Provide the [X, Y] coordinate of the cell's center where the given text is located.  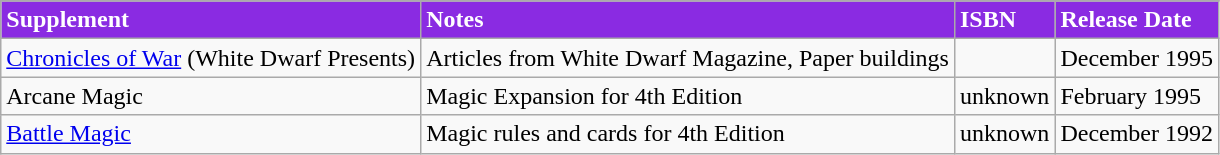
December 1992 [1137, 134]
Articles from White Dwarf Magazine, Paper buildings [688, 58]
Supplement [211, 20]
Magic Expansion for 4th Edition [688, 96]
Battle Magic [211, 134]
ISBN [1004, 20]
Chronicles of War (White Dwarf Presents) [211, 58]
Arcane Magic [211, 96]
February 1995 [1137, 96]
Release Date [1137, 20]
Magic rules and cards for 4th Edition [688, 134]
Notes [688, 20]
December 1995 [1137, 58]
